Return the [x, y] coordinate for the center point of the cell that contains the specified text.  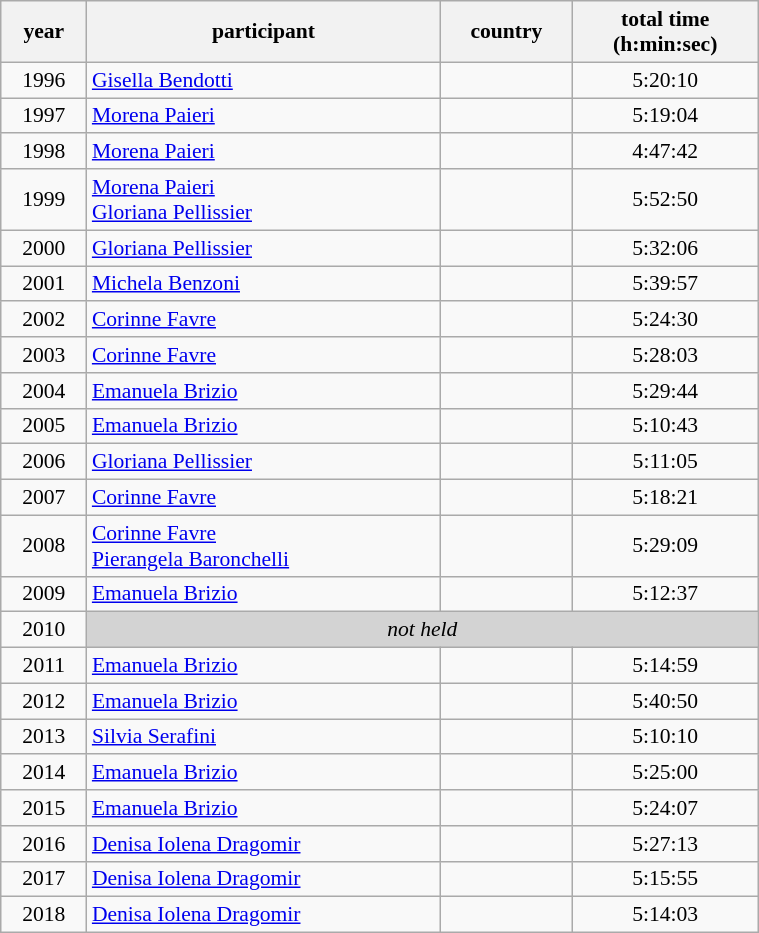
2004 [44, 391]
5:24:30 [666, 320]
2013 [44, 737]
2001 [44, 284]
1997 [44, 116]
5:39:57 [666, 284]
2005 [44, 426]
2008 [44, 546]
2017 [44, 879]
2003 [44, 355]
2015 [44, 808]
5:14:59 [666, 666]
5:32:06 [666, 248]
5:28:03 [666, 355]
2011 [44, 666]
country [506, 32]
5:24:07 [666, 808]
2012 [44, 701]
Corinne FavrePierangela Baronchelli [264, 546]
5:29:44 [666, 391]
5:25:00 [666, 773]
4:47:42 [666, 152]
Gisella Bendotti [264, 80]
5:11:05 [666, 462]
2007 [44, 498]
5:27:13 [666, 844]
1998 [44, 152]
not held [422, 630]
participant [264, 32]
2014 [44, 773]
2010 [44, 630]
5:52:50 [666, 200]
5:15:55 [666, 879]
Morena PaieriGloriana Pellissier [264, 200]
5:10:43 [666, 426]
5:10:10 [666, 737]
5:20:10 [666, 80]
5:40:50 [666, 701]
5:18:21 [666, 498]
5:19:04 [666, 116]
2009 [44, 594]
5:12:37 [666, 594]
2018 [44, 915]
1999 [44, 200]
5:14:03 [666, 915]
2002 [44, 320]
Silvia Serafini [264, 737]
total time(h:min:sec) [666, 32]
Michela Benzoni [264, 284]
2000 [44, 248]
1996 [44, 80]
2016 [44, 844]
year [44, 32]
5:29:09 [666, 546]
2006 [44, 462]
